For the text-containing cell, return its midpoint in (x, y) coordinate format. 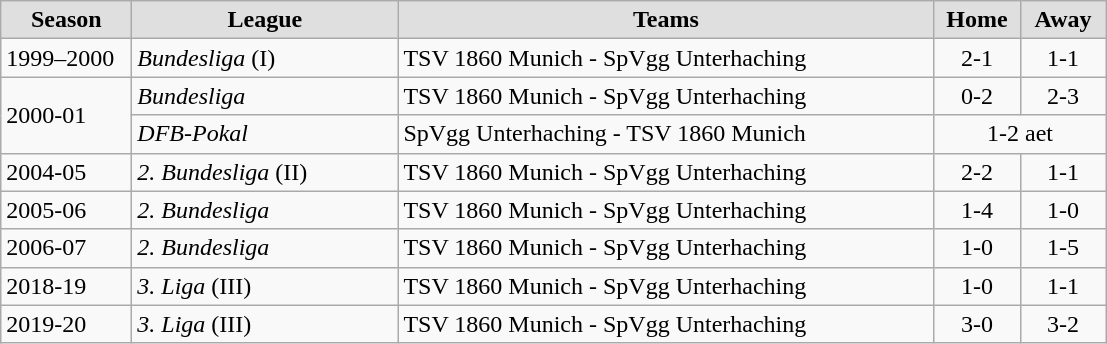
2018-19 (66, 286)
2019-20 (66, 324)
2004-05 (66, 172)
Home (977, 20)
Bundesliga (I) (265, 58)
2. Bundesliga (II) (265, 172)
2-1 (977, 58)
1-2 aet (1020, 134)
3-2 (1063, 324)
1-5 (1063, 248)
Season (66, 20)
SpVgg Unterhaching - TSV 1860 Munich (666, 134)
2000-01 (66, 115)
DFB-Pokal (265, 134)
Away (1063, 20)
3-0 (977, 324)
2-2 (977, 172)
League (265, 20)
0-2 (977, 96)
1-4 (977, 210)
1999–2000 (66, 58)
Teams (666, 20)
2005-06 (66, 210)
2-3 (1063, 96)
2006-07 (66, 248)
Bundesliga (265, 96)
